Return (x, y) of the center of cell containing provided text 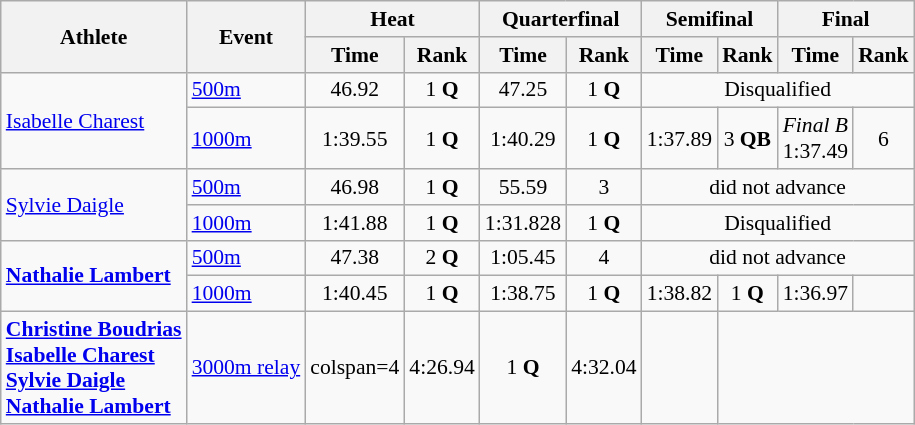
2 Q (442, 258)
colspan=4 (354, 368)
1:38.82 (680, 294)
55.59 (523, 187)
Quarterfinal (561, 19)
4:32.04 (604, 368)
4:26.94 (442, 368)
Semifinal (710, 19)
3000m relay (246, 368)
Isabelle Charest (94, 120)
Final B 1:37.49 (816, 138)
1:40.45 (354, 294)
1:05.45 (523, 258)
1:38.75 (523, 294)
1:39.55 (354, 138)
1:40.29 (523, 138)
Christine Boudrias Isabelle Charest Sylvie Daigle Nathalie Lambert (94, 368)
Heat (392, 19)
1:41.88 (354, 223)
1:36.97 (816, 294)
4 (604, 258)
6 (884, 138)
Nathalie Lambert (94, 276)
Final (846, 19)
47.25 (523, 90)
1:37.89 (680, 138)
46.98 (354, 187)
47.38 (354, 258)
Sylvie Daigle (94, 204)
Event (246, 36)
Athlete (94, 36)
1:31.828 (523, 223)
46.92 (354, 90)
3 (604, 187)
3 QB (748, 138)
